Pinpoint the cell where the given text exists, returning its (x, y) midpoint coordinate. 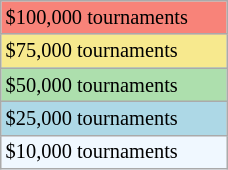
$50,000 tournaments (114, 85)
$100,000 tournaments (114, 17)
$10,000 tournaments (114, 152)
$75,000 tournaments (114, 51)
$25,000 tournaments (114, 118)
